Find where the given text appears and provide that cell's center as [X, Y] coordinate. 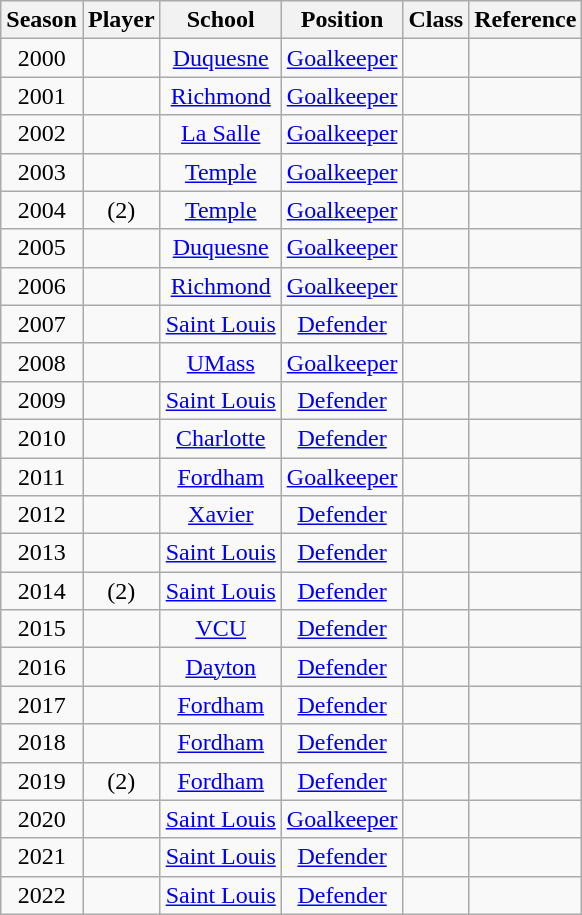
2010 [42, 438]
2015 [42, 629]
La Salle [220, 134]
2001 [42, 96]
2004 [42, 210]
Position [342, 20]
Class [436, 20]
Dayton [220, 667]
2007 [42, 324]
2009 [42, 400]
2000 [42, 58]
2011 [42, 477]
2005 [42, 248]
2003 [42, 172]
UMass [220, 362]
2017 [42, 705]
School [220, 20]
2020 [42, 819]
Player [121, 20]
Charlotte [220, 438]
VCU [220, 629]
Reference [526, 20]
2012 [42, 515]
2014 [42, 591]
Xavier [220, 515]
2022 [42, 895]
2018 [42, 743]
2019 [42, 781]
2008 [42, 362]
2016 [42, 667]
Season [42, 20]
2002 [42, 134]
2006 [42, 286]
2013 [42, 553]
2021 [42, 857]
